Identify which cell holds the provided text, then report its (x, y) central coordinate. 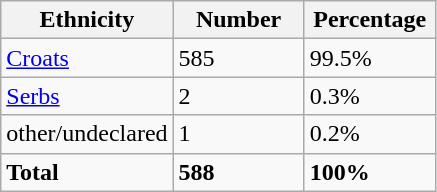
0.3% (370, 96)
Total (87, 172)
Number (238, 20)
Ethnicity (87, 20)
other/undeclared (87, 134)
1 (238, 134)
Serbs (87, 96)
585 (238, 58)
Croats (87, 58)
2 (238, 96)
588 (238, 172)
100% (370, 172)
99.5% (370, 58)
Percentage (370, 20)
0.2% (370, 134)
